Find where the given text appears and provide that cell's center as [X, Y] coordinate. 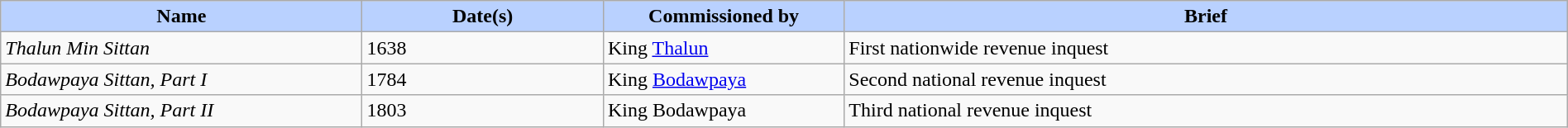
Bodawpaya Sittan, Part I [182, 79]
Brief [1206, 17]
1784 [483, 79]
Second national revenue inquest [1206, 79]
First nationwide revenue inquest [1206, 48]
King Thalun [723, 48]
Commissioned by [723, 17]
Thalun Min Sittan [182, 48]
Date(s) [483, 17]
1803 [483, 111]
Bodawpaya Sittan, Part II [182, 111]
Third national revenue inquest [1206, 111]
1638 [483, 48]
Name [182, 17]
